Capture the cell that displays the provided text and extract its (x, y) central coordinate. 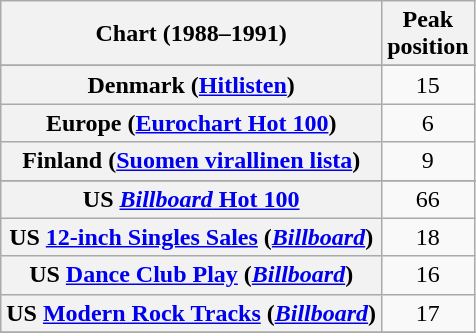
Europe (Eurochart Hot 100) (192, 123)
17 (428, 313)
18 (428, 237)
US 12-inch Singles Sales (Billboard) (192, 237)
66 (428, 199)
US Modern Rock Tracks (Billboard) (192, 313)
Denmark (Hitlisten) (192, 85)
6 (428, 123)
US Dance Club Play (Billboard) (192, 275)
Finland (Suomen virallinen lista) (192, 161)
Peakposition (428, 34)
9 (428, 161)
US Billboard Hot 100 (192, 199)
15 (428, 85)
16 (428, 275)
Chart (1988–1991) (192, 34)
